Return the [x, y] coordinate for the center point of the cell that contains the specified text.  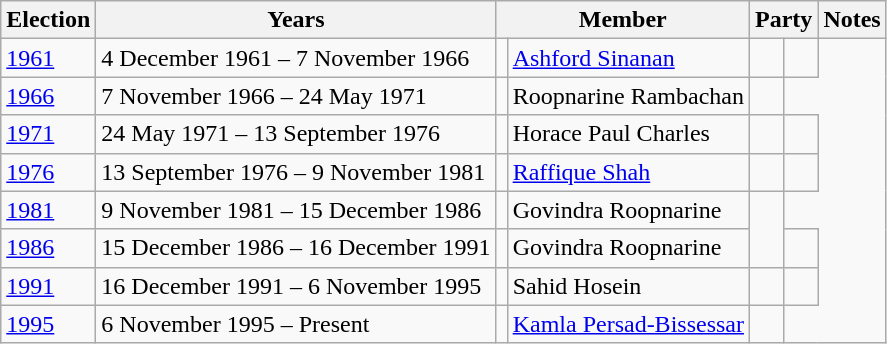
Ashford Sinanan [628, 58]
6 November 1995 – Present [296, 324]
Roopnarine Rambachan [628, 96]
Sahid Hosein [628, 286]
1995 [48, 324]
7 November 1966 – 24 May 1971 [296, 96]
24 May 1971 – 13 September 1976 [296, 134]
1986 [48, 248]
Election [48, 20]
1976 [48, 172]
1971 [48, 134]
Party [783, 20]
Member [622, 20]
15 December 1986 – 16 December 1991 [296, 248]
Kamla Persad-Bissessar [628, 324]
9 November 1981 – 15 December 1986 [296, 210]
16 December 1991 – 6 November 1995 [296, 286]
1966 [48, 96]
Years [296, 20]
1991 [48, 286]
13 September 1976 – 9 November 1981 [296, 172]
1981 [48, 210]
Raffique Shah [628, 172]
Notes [852, 20]
Horace Paul Charles [628, 134]
1961 [48, 58]
4 December 1961 – 7 November 1966 [296, 58]
